For the text-containing cell, return its midpoint in (x, y) coordinate format. 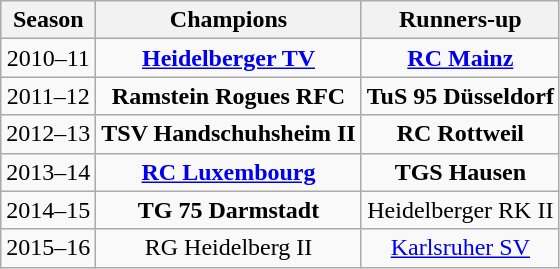
Champions (228, 20)
2014–15 (48, 210)
2012–13 (48, 134)
2015–16 (48, 248)
2010–11 (48, 58)
Ramstein Rogues RFC (228, 96)
TuS 95 Düsseldorf (460, 96)
Heidelberger TV (228, 58)
TG 75 Darmstadt (228, 210)
Runners-up (460, 20)
RC Luxembourg (228, 172)
TSV Handschuhsheim II (228, 134)
RC Mainz (460, 58)
TGS Hausen (460, 172)
RG Heidelberg II (228, 248)
Season (48, 20)
Heidelberger RK II (460, 210)
Karlsruher SV (460, 248)
RC Rottweil (460, 134)
2011–12 (48, 96)
2013–14 (48, 172)
